Capture the cell that displays the provided text and extract its (x, y) central coordinate. 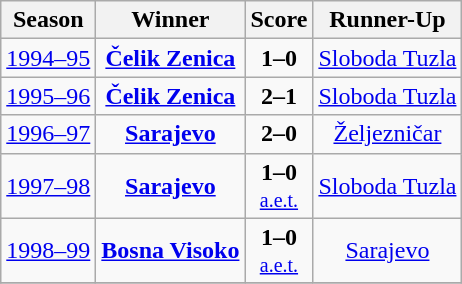
Bosna Visoko (170, 250)
2–1 (279, 96)
1996–97 (48, 134)
Runner-Up (388, 20)
1997–98 (48, 186)
1998–99 (48, 250)
Score (279, 20)
1995–96 (48, 96)
1–0 (279, 58)
Winner (170, 20)
1994–95 (48, 58)
Željezničar (388, 134)
2–0 (279, 134)
Season (48, 20)
